Output the [X, Y] coordinate of the center of the cell containing the given text.  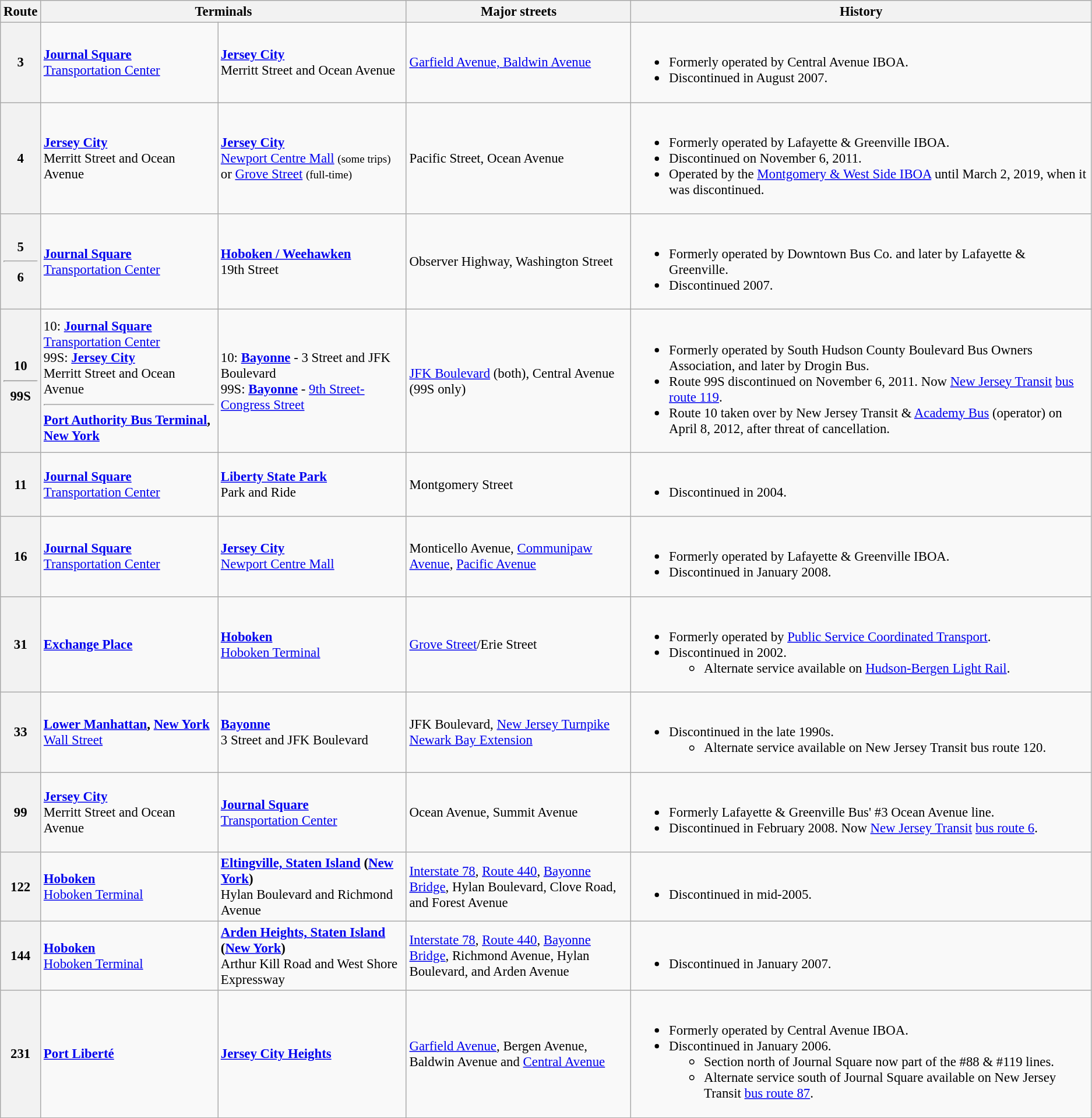
Interstate 78, Route 440, Bayonne Bridge, Hylan Boulevard, Clove Road, and Forest Avenue [519, 887]
Grove Street/Erie Street [519, 644]
Formerly Lafayette & Greenville Bus' #3 Ocean Avenue line.Discontinued in February 2008. Now New Jersey Transit bus route 6. [861, 813]
4 [21, 159]
Port Liberté [129, 1054]
122 [21, 887]
Formerly operated by Lafayette & Greenville IBOA.Discontinued in January 2008. [861, 556]
Terminals [224, 12]
Garfield Avenue, Baldwin Avenue [519, 63]
History [861, 12]
Observer Highway, Washington Street [519, 262]
JFK Boulevard (both), Central Avenue (99S only) [519, 381]
10: Journal Square Transportation Center99S: Jersey CityMerritt Street and Ocean AvenuePort Authority Bus Terminal, New York [129, 381]
16 [21, 556]
Formerly operated by Public Service Coordinated Transport.Discontinued in 2002.Alternate service available on Hudson-Bergen Light Rail. [861, 644]
Formerly operated by Downtown Bus Co. and later by Lafayette & Greenville.Discontinued 2007. [861, 262]
Pacific Street, Ocean Avenue [519, 159]
Montgomery Street [519, 484]
Jersey CityNewport Centre Mall [312, 556]
Discontinued in the late 1990s.Alternate service available on New Jersey Transit bus route 120. [861, 732]
Ocean Avenue, Summit Avenue [519, 813]
11 [21, 484]
Route [21, 12]
Discontinued in 2004. [861, 484]
31 [21, 644]
Eltingville, Staten Island (New York)Hylan Boulevard and Richmond Avenue [312, 887]
33 [21, 732]
Hoboken / Weehawken19th Street [312, 262]
56 [21, 262]
Exchange Place [129, 644]
Formerly operated by Central Avenue IBOA.Discontinued in August 2007. [861, 63]
231 [21, 1054]
Discontinued in mid-2005. [861, 887]
144 [21, 956]
Major streets [519, 12]
1099S [21, 381]
Arden Heights, Staten Island (New York)Arthur Kill Road and West Shore Expressway [312, 956]
Bayonne3 Street and JFK Boulevard [312, 732]
Jersey CityNewport Centre Mall (some trips)or Grove Street (full-time) [312, 159]
JFK Boulevard, New Jersey Turnpike Newark Bay Extension [519, 732]
Monticello Avenue, Communipaw Avenue, Pacific Avenue [519, 556]
3 [21, 63]
Garfield Avenue, Bergen Avenue, Baldwin Avenue and Central Avenue [519, 1054]
Lower Manhattan, New YorkWall Street [129, 732]
10: Bayonne - 3 Street and JFK Boulevard99S: Bayonne - 9th Street-Congress Street [312, 381]
99 [21, 813]
Jersey City Heights [312, 1054]
Interstate 78, Route 440, Bayonne Bridge, Richmond Avenue, Hylan Boulevard, and Arden Avenue [519, 956]
Discontinued in January 2007. [861, 956]
Liberty State ParkPark and Ride [312, 484]
